Locate the cell with the specified text and output its (x, y) center coordinate. 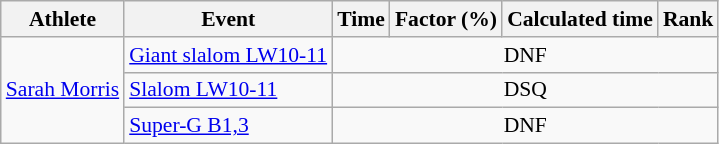
Event (228, 19)
Sarah Morris (62, 90)
Factor (%) (446, 19)
Time (361, 19)
Slalom LW10-11 (228, 90)
Athlete (62, 19)
Giant slalom LW10-11 (228, 55)
DSQ (525, 90)
Rank (688, 19)
Super-G B1,3 (228, 126)
Calculated time (580, 19)
